Capture the cell that displays the provided text and extract its [X, Y] central coordinate. 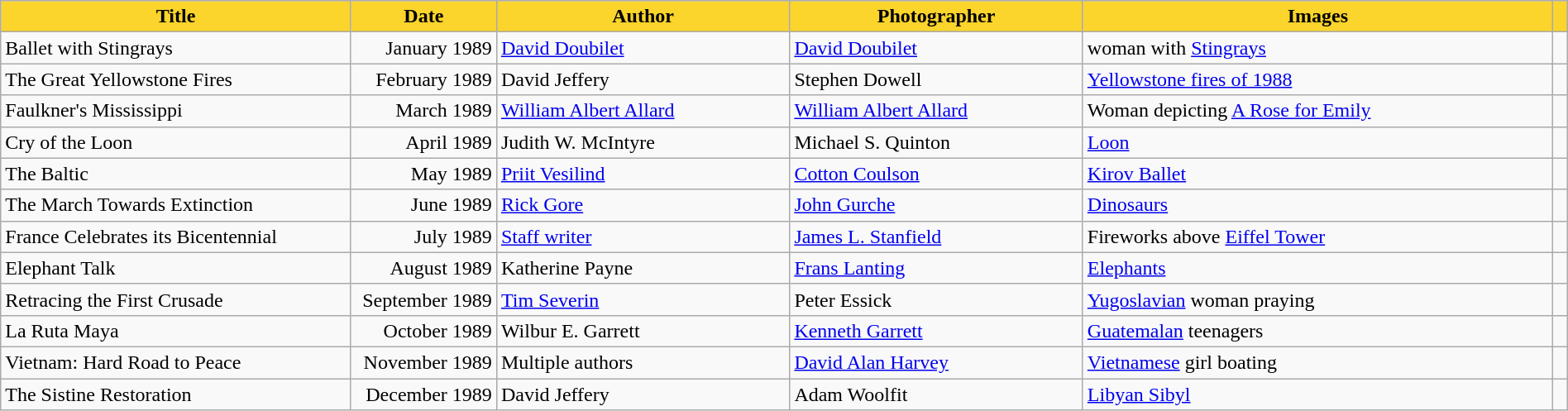
Cotton Coulson [936, 174]
April 1989 [423, 142]
Katherine Payne [643, 268]
Guatemalan teenagers [1317, 331]
Vietnam: Hard Road to Peace [176, 362]
May 1989 [423, 174]
Staff writer [643, 237]
Date [423, 17]
Judith W. McIntyre [643, 142]
Fireworks above Eiffel Tower [1317, 237]
Elephant Talk [176, 268]
The Baltic [176, 174]
Tim Severin [643, 299]
December 1989 [423, 394]
Woman depicting A Rose for Emily [1317, 111]
Peter Essick [936, 299]
Frans Lanting [936, 268]
November 1989 [423, 362]
Rick Gore [643, 205]
Cry of the Loon [176, 142]
Adam Woolfit [936, 394]
Priit Vesilind [643, 174]
Wilbur E. Garrett [643, 331]
Yellowstone fires of 1988 [1317, 79]
Kirov Ballet [1317, 174]
Faulkner's Mississippi [176, 111]
France Celebrates its Bicentennial [176, 237]
June 1989 [423, 205]
February 1989 [423, 79]
La Ruta Maya [176, 331]
Loon [1317, 142]
Kenneth Garrett [936, 331]
John Gurche [936, 205]
Stephen Dowell [936, 79]
Images [1317, 17]
Elephants [1317, 268]
March 1989 [423, 111]
The Great Yellowstone Fires [176, 79]
Multiple authors [643, 362]
Retracing the First Crusade [176, 299]
Dinosaurs [1317, 205]
Libyan Sibyl [1317, 394]
October 1989 [423, 331]
Author [643, 17]
January 1989 [423, 48]
James L. Stanfield [936, 237]
August 1989 [423, 268]
The Sistine Restoration [176, 394]
Title [176, 17]
David Alan Harvey [936, 362]
Ballet with Stingrays [176, 48]
September 1989 [423, 299]
Vietnamese girl boating [1317, 362]
Yugoslavian woman praying [1317, 299]
The March Towards Extinction [176, 205]
July 1989 [423, 237]
Photographer [936, 17]
Michael S. Quinton [936, 142]
woman with Stingrays [1317, 48]
